Pinpoint the cell where the given text exists, returning its (x, y) midpoint coordinate. 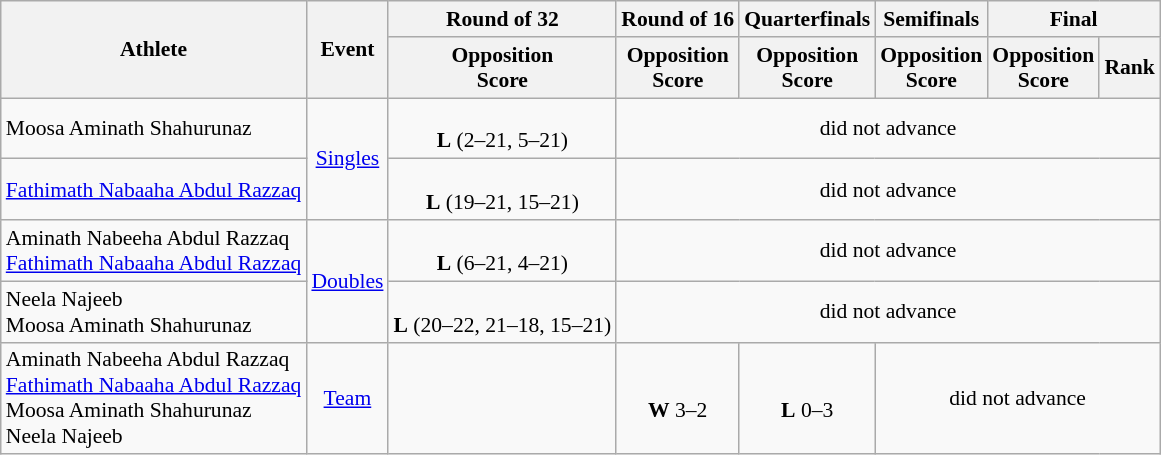
Aminath Nabeeha Abdul Razzaq Fathimath Nabaaha Abdul Razzaq (154, 250)
Round of 32 (502, 19)
Athlete (154, 50)
Event (347, 50)
L (6–21, 4–21) (502, 250)
Neela Najeeb Moosa Aminath Shahurunaz (154, 312)
L (20–22, 21–18, 15–21) (502, 312)
Round of 16 (678, 19)
Fathimath Nabaaha Abdul Razzaq (154, 190)
L 0–3 (807, 398)
Aminath Nabeeha Abdul RazzaqFathimath Nabaaha Abdul RazzaqMoosa Aminath ShahurunazNeela Najeeb (154, 398)
L (2–21, 5–21) (502, 128)
W 3–2 (678, 398)
Team (347, 398)
Semifinals (931, 19)
Singles (347, 159)
Rank (1130, 68)
Final (1074, 19)
Quarterfinals (807, 19)
Moosa Aminath Shahurunaz (154, 128)
L (19–21, 15–21) (502, 190)
Doubles (347, 281)
